Find where the given text appears and provide that cell's center as [X, Y] coordinate. 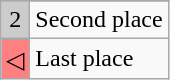
Second place [99, 20]
◁ [16, 59]
Last place [99, 59]
2 [16, 20]
